Identify which cell holds the provided text, then report its (X, Y) central coordinate. 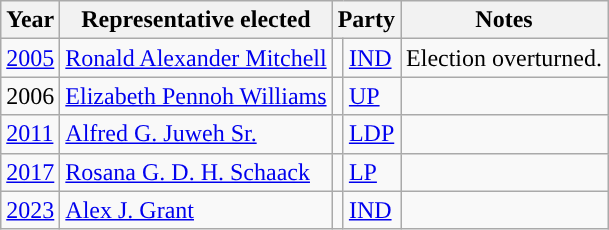
2006 (30, 96)
2017 (30, 172)
LDP (372, 134)
Election overturned. (504, 58)
UP (372, 96)
Ronald Alexander Mitchell (196, 58)
2011 (30, 134)
Alfred G. Juweh Sr. (196, 134)
2023 (30, 210)
Year (30, 20)
2005 (30, 58)
Party (366, 20)
LP (372, 172)
Elizabeth Pennoh Williams (196, 96)
Alex J. Grant (196, 210)
Notes (504, 20)
Rosana G. D. H. Schaack (196, 172)
Representative elected (196, 20)
